Capture the cell that displays the provided text and extract its (X, Y) central coordinate. 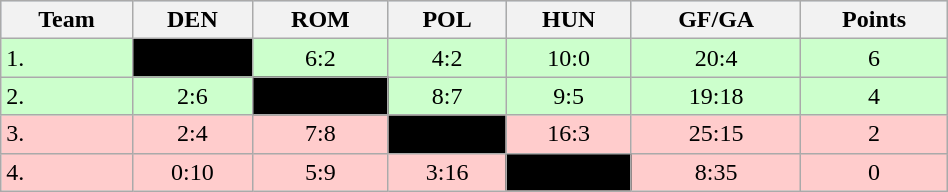
8:7 (447, 96)
9:5 (568, 96)
4 (874, 96)
19:18 (716, 96)
6:2 (320, 58)
Team (67, 20)
2 (874, 134)
10:0 (568, 58)
HUN (568, 20)
25:15 (716, 134)
6 (874, 58)
16:3 (568, 134)
Points (874, 20)
20:4 (716, 58)
ROM (320, 20)
3:16 (447, 172)
2. (67, 96)
0:10 (192, 172)
8:35 (716, 172)
7:8 (320, 134)
3. (67, 134)
4:2 (447, 58)
GF/GA (716, 20)
5:9 (320, 172)
DEN (192, 20)
POL (447, 20)
0 (874, 172)
2:6 (192, 96)
2:4 (192, 134)
1. (67, 58)
4. (67, 172)
